Search for the cell housing the specified text and yield its (X, Y) center coordinate. 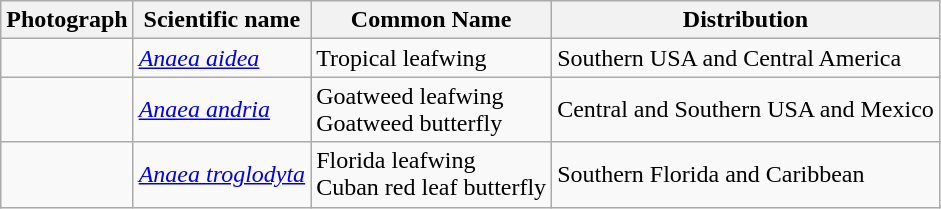
Florida leafwingCuban red leaf butterfly (432, 174)
Central and Southern USA and Mexico (746, 110)
Southern USA and Central America (746, 58)
Anaea troglodyta (222, 174)
Southern Florida and Caribbean (746, 174)
Distribution (746, 20)
Goatweed leafwingGoatweed butterfly (432, 110)
Tropical leafwing (432, 58)
Photograph (67, 20)
Anaea andria (222, 110)
Common Name (432, 20)
Scientific name (222, 20)
Anaea aidea (222, 58)
